Detect which cell encompasses the target text, then output its [x, y] center coordinate. 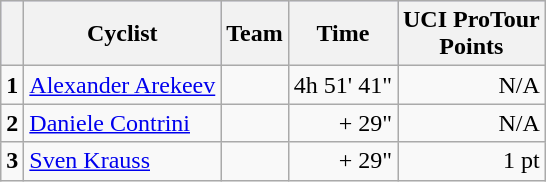
Team [255, 34]
Alexander Arekeev [122, 85]
2 [12, 123]
1 pt [472, 161]
Sven Krauss [122, 161]
Cyclist [122, 34]
1 [12, 85]
4h 51' 41" [342, 85]
Time [342, 34]
UCI ProTourPoints [472, 34]
Daniele Contrini [122, 123]
3 [12, 161]
